Determine the [x, y] coordinate at the center of the cell enclosing the given text.  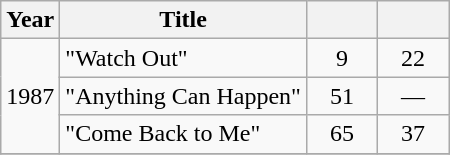
"Come Back to Me" [184, 134]
"Watch Out" [184, 58]
51 [342, 96]
Year [30, 20]
Title [184, 20]
37 [414, 134]
22 [414, 58]
9 [342, 58]
65 [342, 134]
1987 [30, 96]
"Anything Can Happen" [184, 96]
— [414, 96]
